Output the (X, Y) coordinate of the center of the cell containing the given text.  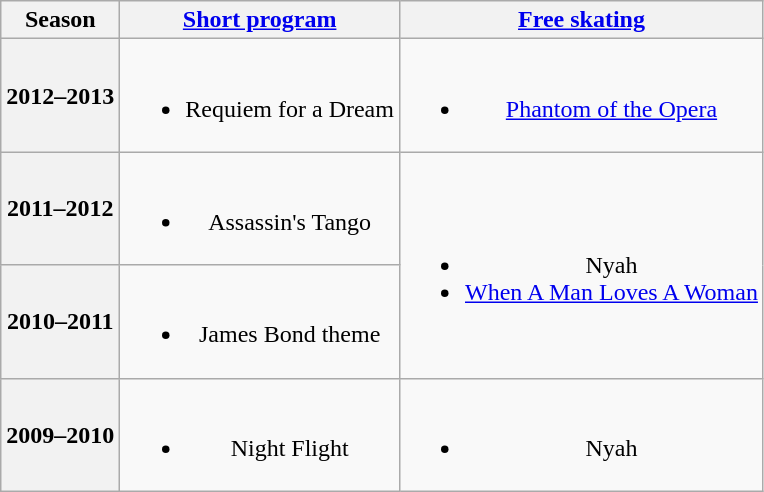
Requiem for a Dream (260, 96)
Free skating (581, 20)
Nyah When A Man Loves A Woman (581, 265)
James Bond theme (260, 322)
2011–2012 (60, 208)
Season (60, 20)
2009–2010 (60, 434)
2012–2013 (60, 96)
2010–2011 (60, 322)
Phantom of the Opera (581, 96)
Short program (260, 20)
Assassin's Tango (260, 208)
Nyah (581, 434)
Night Flight (260, 434)
